Scan for the cell matching the given text and deliver its (x, y) coordinate at center. 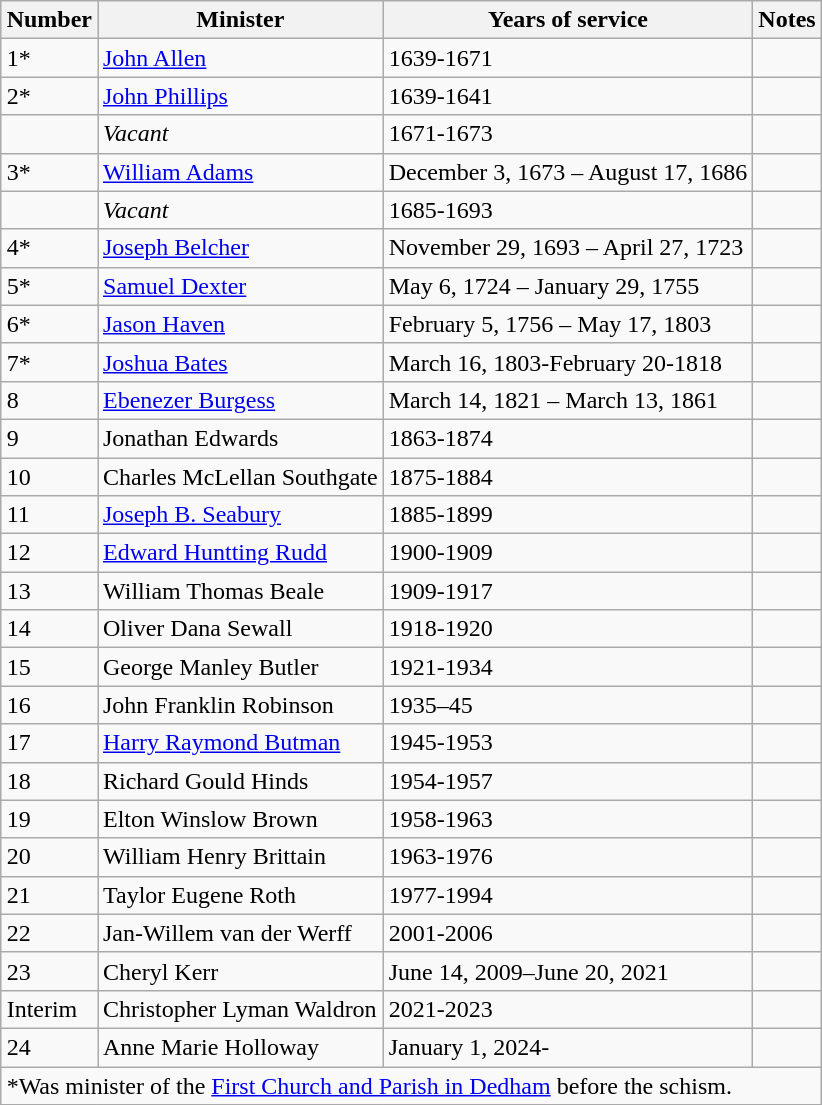
Harry Raymond Butman (241, 743)
14 (49, 629)
11 (49, 515)
June 14, 2009–June 20, 2021 (568, 971)
Joseph Belcher (241, 248)
Joseph B. Seabury (241, 515)
George Manley Butler (241, 667)
January 1, 2024- (568, 1047)
1921-1934 (568, 667)
8 (49, 400)
Jason Haven (241, 324)
March 14, 1821 – March 13, 1861 (568, 400)
2021-2023 (568, 1009)
1900-1909 (568, 553)
Cheryl Kerr (241, 971)
Minister (241, 20)
Notes (787, 20)
Jonathan Edwards (241, 438)
Christopher Lyman Waldron (241, 1009)
Joshua Bates (241, 362)
November 29, 1693 – April 27, 1723 (568, 248)
1639-1671 (568, 58)
18 (49, 781)
Ebenezer Burgess (241, 400)
December 3, 1673 – August 17, 1686 (568, 172)
March 16, 1803-February 20-1818 (568, 362)
19 (49, 819)
February 5, 1756 – May 17, 1803 (568, 324)
12 (49, 553)
1977-1994 (568, 895)
Elton Winslow Brown (241, 819)
William Henry Brittain (241, 857)
1639-1641 (568, 96)
William Thomas Beale (241, 591)
1885-1899 (568, 515)
1* (49, 58)
May 6, 1724 – January 29, 1755 (568, 286)
17 (49, 743)
Taylor Eugene Roth (241, 895)
John Franklin Robinson (241, 705)
13 (49, 591)
1685-1693 (568, 210)
16 (49, 705)
24 (49, 1047)
1935–45 (568, 705)
Edward Huntting Rudd (241, 553)
Charles McLellan Southgate (241, 477)
2001-2006 (568, 933)
Number (49, 20)
Years of service (568, 20)
1963-1976 (568, 857)
Oliver Dana Sewall (241, 629)
7* (49, 362)
Richard Gould Hinds (241, 781)
1945-1953 (568, 743)
1954-1957 (568, 781)
1863-1874 (568, 438)
23 (49, 971)
Jan-Willem van der Werff (241, 933)
10 (49, 477)
1958-1963 (568, 819)
21 (49, 895)
1875-1884 (568, 477)
5* (49, 286)
1671-1673 (568, 134)
1909-1917 (568, 591)
Anne Marie Holloway (241, 1047)
9 (49, 438)
Samuel Dexter (241, 286)
4* (49, 248)
6* (49, 324)
22 (49, 933)
3* (49, 172)
*Was minister of the First Church and Parish in Dedham before the schism. (411, 1085)
John Allen (241, 58)
Interim (49, 1009)
William Adams (241, 172)
20 (49, 857)
1918-1920 (568, 629)
2* (49, 96)
John Phillips (241, 96)
15 (49, 667)
